Determine the (x, y) coordinate at the center of the cell enclosing the given text.  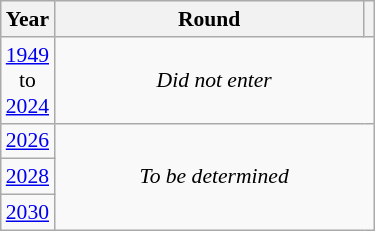
Did not enter (214, 80)
Year (28, 19)
2030 (28, 213)
Round (209, 19)
2026 (28, 141)
To be determined (214, 176)
1949to2024 (28, 80)
2028 (28, 177)
